Identify which cell holds the provided text, then report its [X, Y] central coordinate. 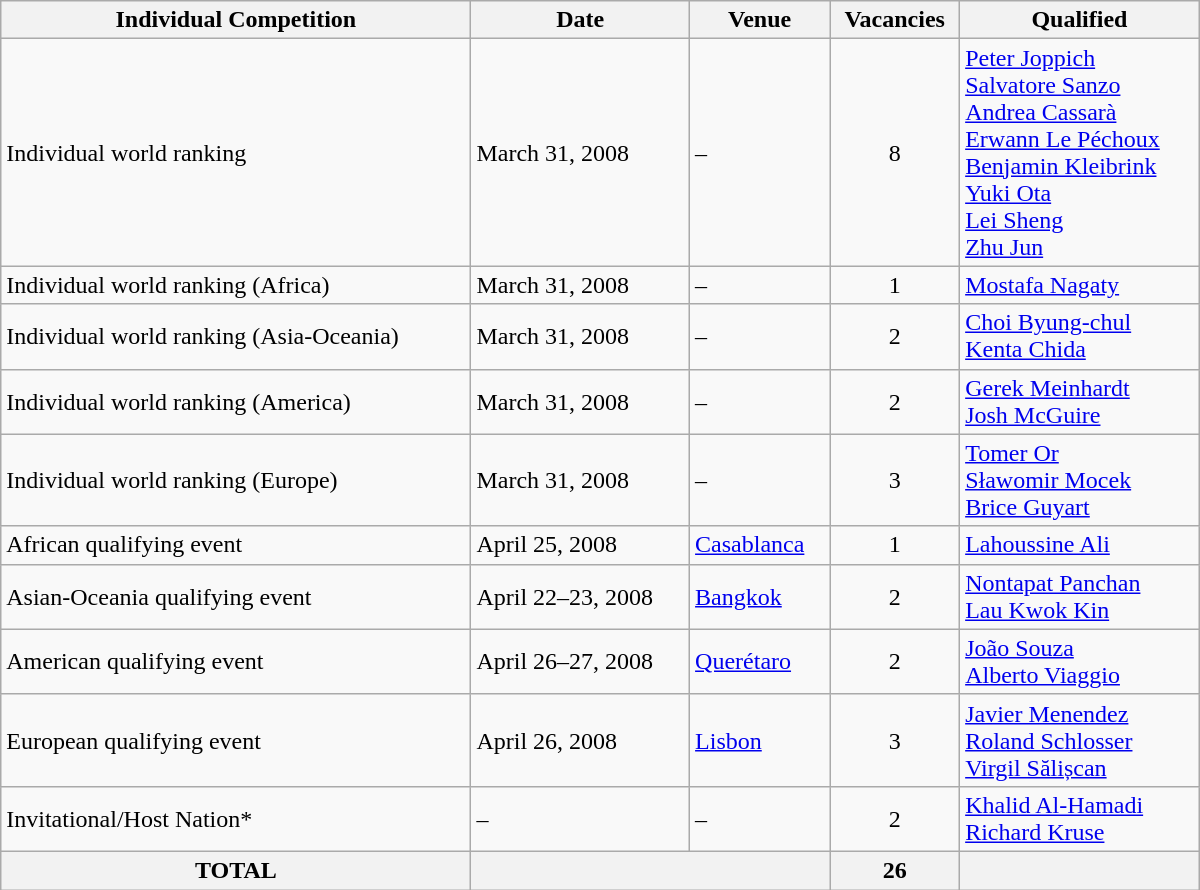
João Souza Alberto Viaggio [1080, 662]
Nontapat Panchan Lau Kwok Kin [1080, 596]
Individual world ranking (Asia-Oceania) [236, 336]
Individual world ranking [236, 152]
April 25, 2008 [580, 545]
26 [895, 870]
Mostafa Nagaty [1080, 285]
Invitational/Host Nation* [236, 818]
Individual world ranking (Africa) [236, 285]
Individual Competition [236, 20]
African qualifying event [236, 545]
April 22–23, 2008 [580, 596]
Vacancies [895, 20]
8 [895, 152]
Asian-Oceania qualifying event [236, 596]
Qualified [1080, 20]
Choi Byung-chul Kenta Chida [1080, 336]
April 26–27, 2008 [580, 662]
Venue [760, 20]
Tomer Or Sławomir Mocek Brice Guyart [1080, 480]
Lahoussine Ali [1080, 545]
Khalid Al-Hamadi Richard Kruse [1080, 818]
Casablanca [760, 545]
TOTAL [236, 870]
American qualifying event [236, 662]
Peter Joppich Salvatore Sanzo Andrea Cassarà Erwann Le Péchoux Benjamin Kleibrink Yuki Ota Lei Sheng Zhu Jun [1080, 152]
European qualifying event [236, 740]
Individual world ranking (Europe) [236, 480]
Date [580, 20]
Individual world ranking (America) [236, 402]
Querétaro [760, 662]
Gerek Meinhardt Josh McGuire [1080, 402]
Bangkok [760, 596]
Lisbon [760, 740]
April 26, 2008 [580, 740]
Javier Menendez Roland Schlosser Virgil Sălișcan [1080, 740]
